Capture the cell that displays the provided text and extract its (x, y) central coordinate. 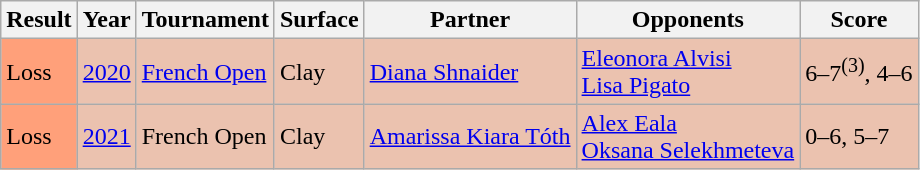
Amarissa Kiara Tóth (470, 136)
Result (39, 20)
Score (859, 20)
Opponents (688, 20)
2020 (106, 72)
6–7(3), 4–6 (859, 72)
Tournament (205, 20)
2021 (106, 136)
Partner (470, 20)
Surface (319, 20)
Eleonora Alvisi Lisa Pigato (688, 72)
Year (106, 20)
0–6, 5–7 (859, 136)
Alex Eala Oksana Selekhmeteva (688, 136)
Diana Shnaider (470, 72)
